Scan for the cell matching the given text and deliver its [x, y] coordinate at center. 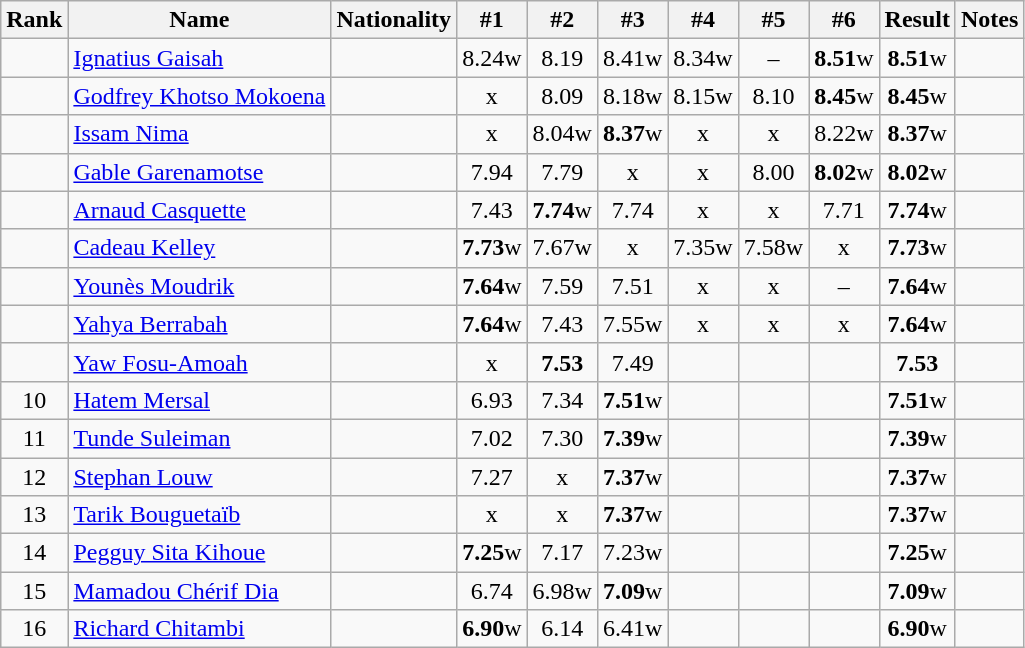
7.27 [492, 477]
7.49 [632, 362]
6.98w [562, 591]
Arnaud Casquette [200, 210]
6.93 [492, 400]
#3 [632, 20]
8.24w [492, 58]
7.34 [562, 400]
7.58w [773, 248]
8.19 [562, 58]
Issam Nima [200, 134]
#2 [562, 20]
7.67w [562, 248]
10 [34, 400]
Godfrey Khotso Mokoena [200, 96]
7.51 [632, 286]
#4 [703, 20]
Tunde Suleiman [200, 438]
Yahya Berrabah [200, 324]
Ignatius Gaisah [200, 58]
7.59 [562, 286]
8.10 [773, 96]
7.55w [632, 324]
Stephan Louw [200, 477]
7.30 [562, 438]
8.04w [562, 134]
Richard Chitambi [200, 629]
#1 [492, 20]
Gable Garenamotse [200, 172]
8.18w [632, 96]
Rank [34, 20]
15 [34, 591]
8.22w [844, 134]
7.79 [562, 172]
6.14 [562, 629]
7.17 [562, 553]
Cadeau Kelley [200, 248]
7.02 [492, 438]
8.00 [773, 172]
8.34w [703, 58]
7.35w [703, 248]
Tarik Bouguetaïb [200, 515]
Younès Moudrik [200, 286]
11 [34, 438]
14 [34, 553]
6.41w [632, 629]
16 [34, 629]
7.74 [632, 210]
Mamadou Chérif Dia [200, 591]
#5 [773, 20]
7.71 [844, 210]
7.94 [492, 172]
Notes [989, 20]
8.15w [703, 96]
Yaw Fosu-Amoah [200, 362]
Result [917, 20]
Nationality [394, 20]
#6 [844, 20]
8.41w [632, 58]
Pegguy Sita Kihoue [200, 553]
12 [34, 477]
8.09 [562, 96]
6.74 [492, 591]
Name [200, 20]
13 [34, 515]
7.23w [632, 553]
Hatem Mersal [200, 400]
